Detect which cell encompasses the target text, then output its [x, y] center coordinate. 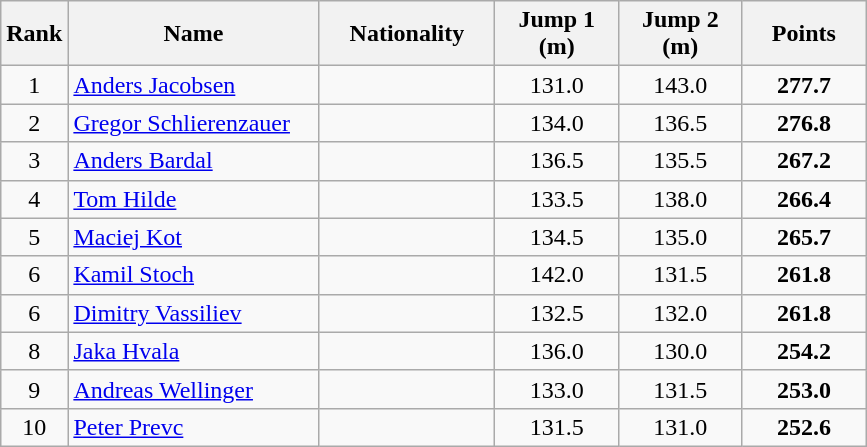
143.0 [681, 85]
9 [34, 389]
135.5 [681, 161]
138.0 [681, 199]
5 [34, 237]
254.2 [804, 351]
142.0 [557, 275]
Points [804, 34]
267.2 [804, 161]
Andreas Wellinger [194, 389]
Jump 1 (m) [557, 34]
Peter Prevc [194, 427]
133.0 [557, 389]
Gregor Schlierenzauer [194, 123]
252.6 [804, 427]
3 [34, 161]
133.5 [557, 199]
Kamil Stoch [194, 275]
8 [34, 351]
136.0 [557, 351]
10 [34, 427]
130.0 [681, 351]
1 [34, 85]
132.5 [557, 313]
Anders Bardal [194, 161]
4 [34, 199]
Maciej Kot [194, 237]
Tom Hilde [194, 199]
Jaka Hvala [194, 351]
134.5 [557, 237]
2 [34, 123]
Dimitry Vassiliev [194, 313]
Anders Jacobsen [194, 85]
Jump 2 (m) [681, 34]
132.0 [681, 313]
277.7 [804, 85]
Nationality [407, 34]
265.7 [804, 237]
Rank [34, 34]
Name [194, 34]
276.8 [804, 123]
266.4 [804, 199]
253.0 [804, 389]
135.0 [681, 237]
134.0 [557, 123]
